Return the [X, Y] coordinate for the center point of the cell that contains the specified text.  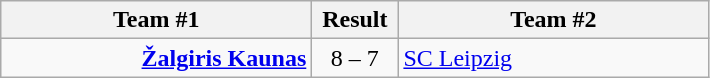
SC Leipzig [554, 58]
8 – 7 [355, 58]
Žalgiris Kaunas [156, 58]
Team #2 [554, 20]
Result [355, 20]
Team #1 [156, 20]
